From the cell containing the given text, extract its center point as (X, Y) coordinate. 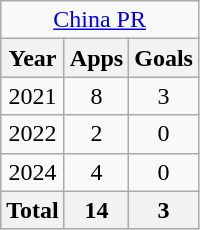
Year (33, 58)
4 (96, 172)
Total (33, 210)
Goals (164, 58)
2021 (33, 96)
2022 (33, 134)
2 (96, 134)
8 (96, 96)
China PR (100, 20)
Apps (96, 58)
14 (96, 210)
2024 (33, 172)
